Return (x, y) of the center of cell containing provided text 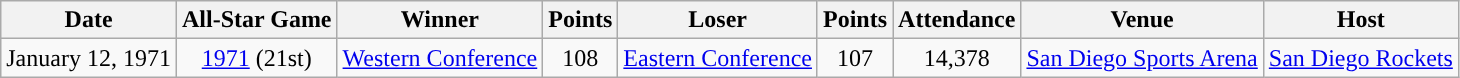
108 (580, 58)
Western Conference (440, 58)
Eastern Conference (718, 58)
Winner (440, 20)
Host (1360, 20)
All-Star Game (256, 20)
14,378 (957, 58)
Venue (1142, 20)
San Diego Rockets (1360, 58)
January 12, 1971 (89, 58)
107 (854, 58)
San Diego Sports Arena (1142, 58)
Date (89, 20)
Loser (718, 20)
Attendance (957, 20)
1971 (21st) (256, 58)
